Locate the cell with the specified text and output its (X, Y) center coordinate. 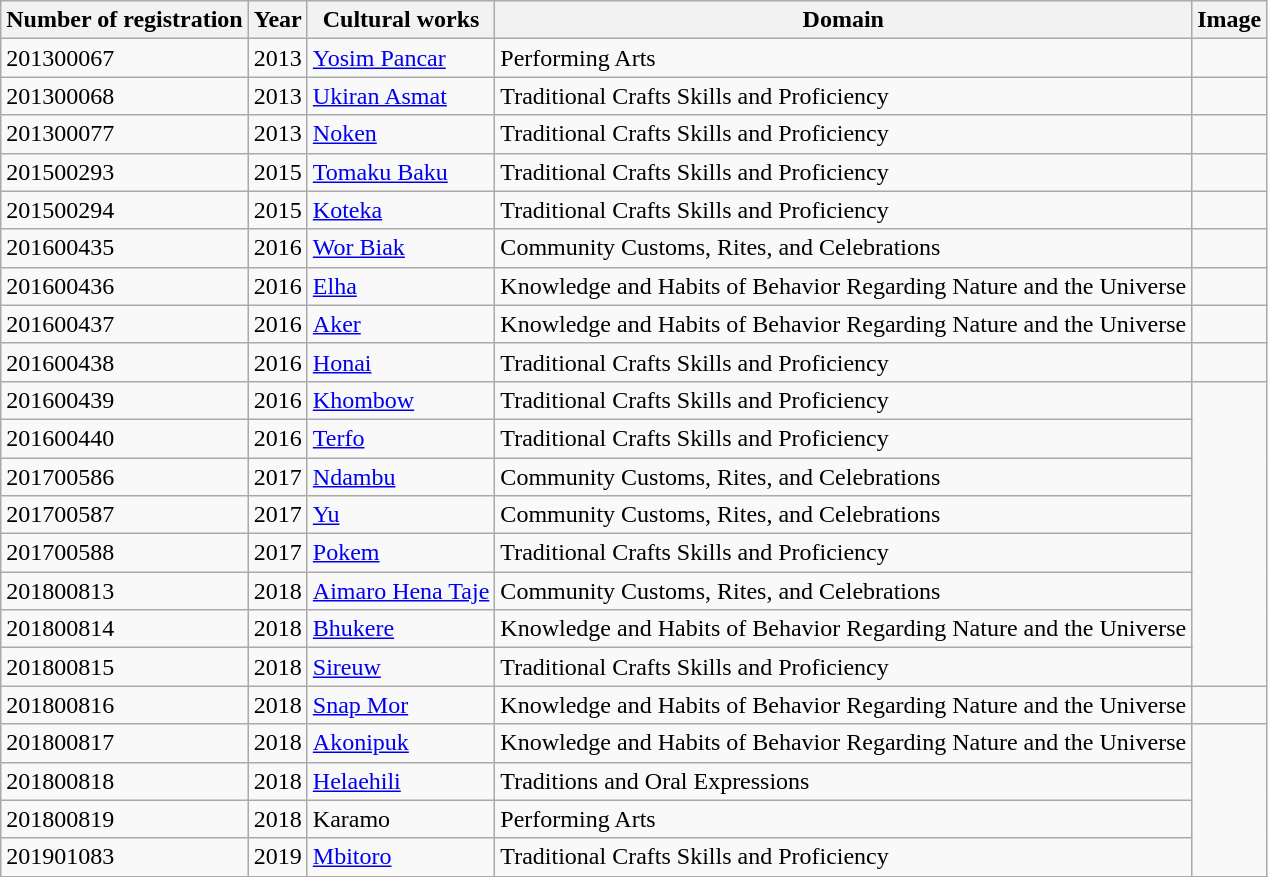
Bhukere (401, 629)
Honai (401, 362)
Karamo (401, 819)
Sireuw (401, 667)
201800814 (124, 629)
201500293 (124, 172)
Tomaku Baku (401, 172)
Helaehili (401, 781)
Koteka (401, 210)
201500294 (124, 210)
201300077 (124, 134)
201300067 (124, 58)
Khombow (401, 400)
Yu (401, 515)
Elha (401, 286)
Aimaro Hena Taje (401, 591)
201600440 (124, 438)
Wor Biak (401, 248)
201300068 (124, 96)
201600438 (124, 362)
Domain (844, 20)
Aker (401, 324)
Pokem (401, 553)
201800813 (124, 591)
Year (278, 20)
Noken (401, 134)
201800816 (124, 705)
Cultural works (401, 20)
201700587 (124, 515)
201901083 (124, 857)
201800818 (124, 781)
Ndambu (401, 477)
201600437 (124, 324)
Akonipuk (401, 743)
201700586 (124, 477)
Snap Mor (401, 705)
201600436 (124, 286)
Traditions and Oral Expressions (844, 781)
201800815 (124, 667)
201800819 (124, 819)
201800817 (124, 743)
Terfo (401, 438)
2019 (278, 857)
201600439 (124, 400)
Yosim Pancar (401, 58)
Image (1230, 20)
Mbitoro (401, 857)
201600435 (124, 248)
Ukiran Asmat (401, 96)
201700588 (124, 553)
Number of registration (124, 20)
